Return [x, y] of the center of cell containing provided text 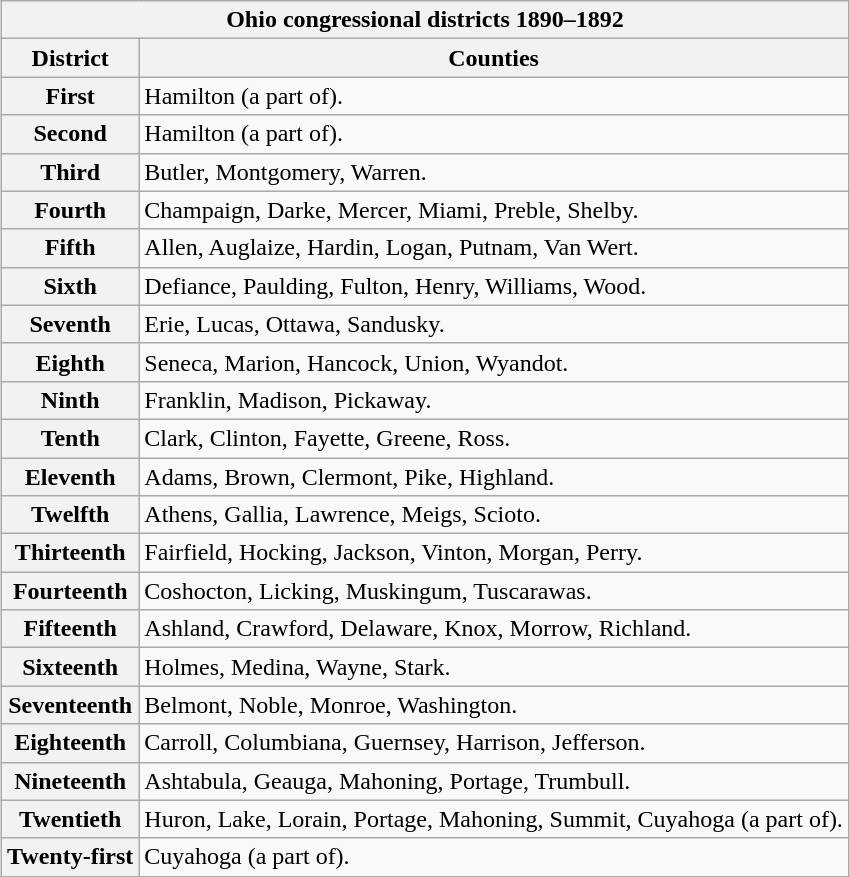
Twentieth [70, 819]
Allen, Auglaize, Hardin, Logan, Putnam, Van Wert. [494, 248]
Franklin, Madison, Pickaway. [494, 400]
Seneca, Marion, Hancock, Union, Wyandot. [494, 362]
Eighteenth [70, 743]
Eleventh [70, 477]
Ohio congressional districts 1890–1892 [426, 20]
Defiance, Paulding, Fulton, Henry, Williams, Wood. [494, 286]
Ninth [70, 400]
Thirteenth [70, 553]
Erie, Lucas, Ottawa, Sandusky. [494, 324]
Second [70, 134]
Nineteenth [70, 781]
Counties [494, 58]
Sixth [70, 286]
Fourteenth [70, 591]
Sixteenth [70, 667]
Holmes, Medina, Wayne, Stark. [494, 667]
Twenty-first [70, 857]
Butler, Montgomery, Warren. [494, 172]
Carroll, Columbiana, Guernsey, Harrison, Jefferson. [494, 743]
Seventh [70, 324]
Cuyahoga (a part of). [494, 857]
Adams, Brown, Clermont, Pike, Highland. [494, 477]
Eighth [70, 362]
Champaign, Darke, Mercer, Miami, Preble, Shelby. [494, 210]
Fifth [70, 248]
Fourth [70, 210]
Third [70, 172]
Ashtabula, Geauga, Mahoning, Portage, Trumbull. [494, 781]
Coshocton, Licking, Muskingum, Tuscarawas. [494, 591]
Clark, Clinton, Fayette, Greene, Ross. [494, 438]
Huron, Lake, Lorain, Portage, Mahoning, Summit, Cuyahoga (a part of). [494, 819]
Fifteenth [70, 629]
Ashland, Crawford, Delaware, Knox, Morrow, Richland. [494, 629]
Belmont, Noble, Monroe, Washington. [494, 705]
Twelfth [70, 515]
Seventeenth [70, 705]
Fairfield, Hocking, Jackson, Vinton, Morgan, Perry. [494, 553]
District [70, 58]
Athens, Gallia, Lawrence, Meigs, Scioto. [494, 515]
Tenth [70, 438]
First [70, 96]
